Extract the [X, Y] coordinate from the center of the cell holding the provided text.  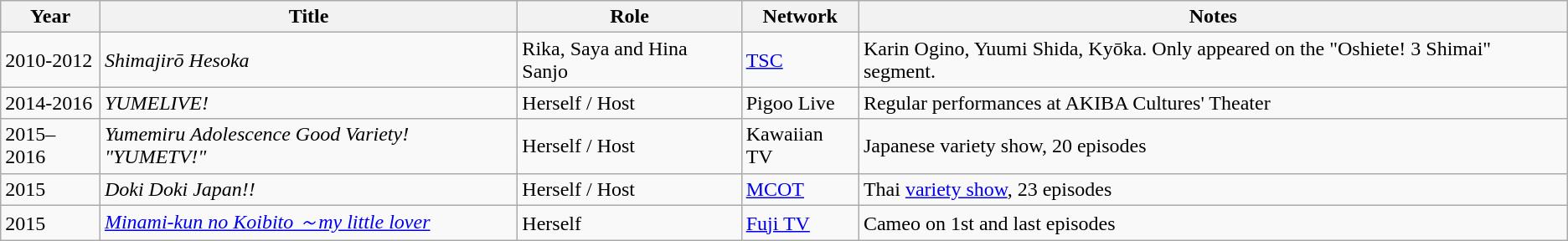
Cameo on 1st and last episodes [1213, 223]
Thai variety show, 23 episodes [1213, 189]
2014-2016 [50, 103]
Network [800, 17]
Role [630, 17]
Year [50, 17]
Fuji TV [800, 223]
Notes [1213, 17]
Kawaiian TV [800, 146]
Herself [630, 223]
Yumemiru Adolescence Good Variety! "YUMETV!" [308, 146]
2015–2016 [50, 146]
Pigoo Live [800, 103]
Shimajirō Hesoka [308, 60]
Japanese variety show, 20 episodes [1213, 146]
YUMELIVE! [308, 103]
Minami-kun no Koibito ～my little lover [308, 223]
Doki Doki Japan!! [308, 189]
TSC [800, 60]
2010-2012 [50, 60]
Karin Ogino, Yuumi Shida, Kyōka. Only appeared on the "Oshiete! 3 Shimai" segment. [1213, 60]
Regular performances at AKIBA Cultures' Theater [1213, 103]
Rika, Saya and Hina Sanjo [630, 60]
Title [308, 17]
MCOT [800, 189]
